Pinpoint the cell where the given text exists, returning its (x, y) midpoint coordinate. 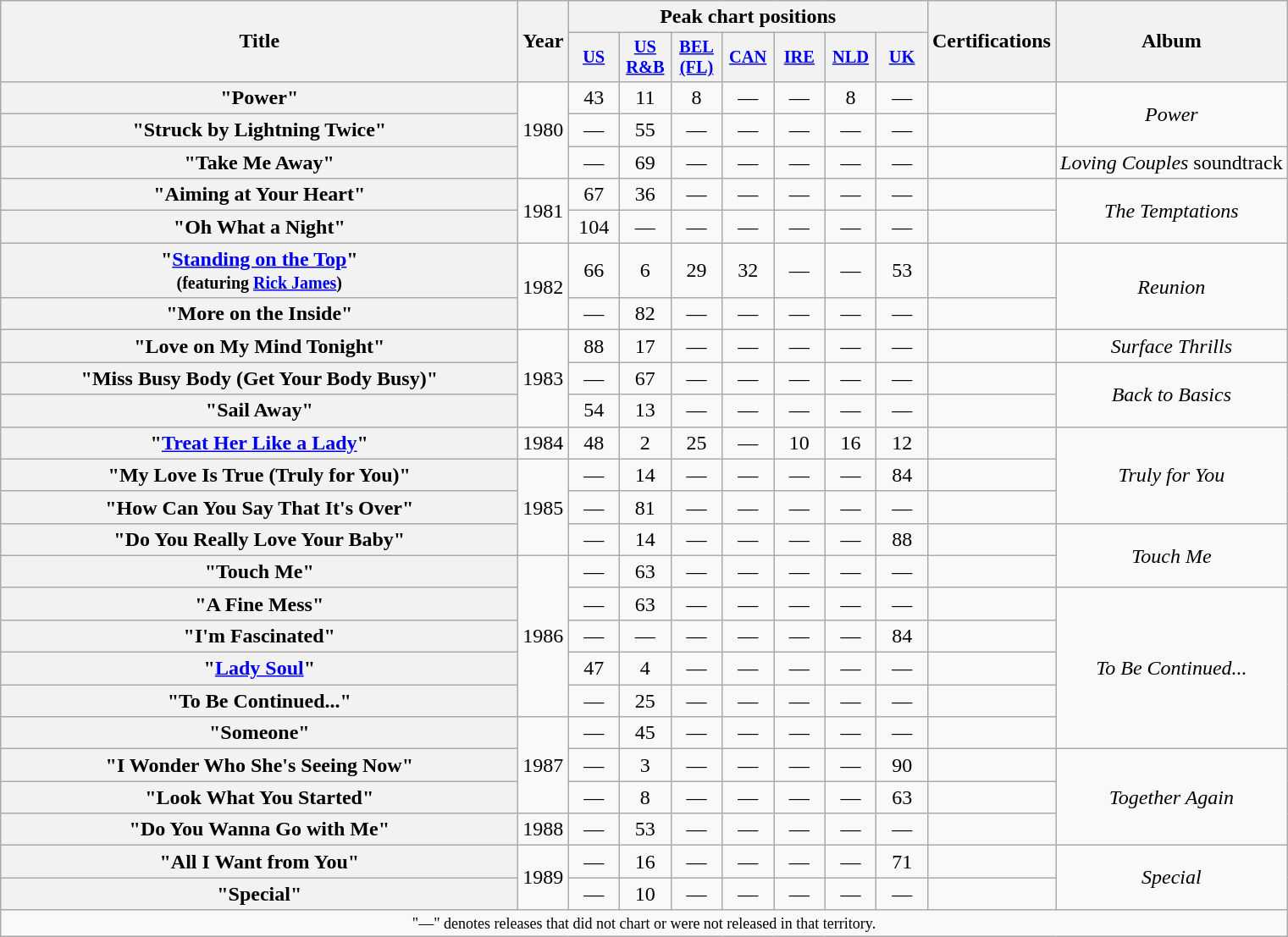
Back to Basics (1171, 394)
1988 (544, 830)
1987 (544, 765)
45 (645, 733)
Surface Thrills (1171, 346)
11 (645, 97)
6 (645, 271)
Reunion (1171, 286)
36 (645, 195)
The Temptations (1171, 211)
2 (645, 443)
"—" denotes releases that did not chart or were not released in that territory. (644, 923)
"Do You Really Love Your Baby" (259, 539)
"Sail Away" (259, 411)
69 (645, 163)
Loving Couples soundtrack (1171, 163)
1986 (544, 636)
3 (645, 765)
90 (903, 765)
"My Love Is True (Truly for You)" (259, 475)
1983 (544, 378)
1985 (544, 507)
1989 (544, 878)
55 (645, 130)
"Someone" (259, 733)
Year (544, 41)
"Aiming at Your Heart" (259, 195)
"All I Want from You" (259, 862)
Special (1171, 878)
29 (696, 271)
"Love on My Mind Tonight" (259, 346)
To Be Continued... (1171, 668)
Certifications (991, 41)
"I'm Fascinated" (259, 636)
"Look What You Started" (259, 797)
"More on the Inside" (259, 314)
66 (594, 271)
81 (645, 507)
"Take Me Away" (259, 163)
IRE (799, 58)
"Touch Me" (259, 571)
1980 (544, 130)
1981 (544, 211)
Together Again (1171, 797)
71 (903, 862)
48 (594, 443)
104 (594, 227)
"To Be Continued..." (259, 701)
"I Wonder Who She's Seeing Now" (259, 765)
Peak chart positions (749, 17)
"A Fine Mess" (259, 604)
"Power" (259, 97)
US (594, 58)
Touch Me (1171, 555)
Power (1171, 113)
"Miss Busy Body (Get Your Body Busy)" (259, 378)
Album (1171, 41)
12 (903, 443)
13 (645, 411)
"Special" (259, 894)
43 (594, 97)
CAN (749, 58)
82 (645, 314)
BEL(FL) (696, 58)
4 (645, 669)
17 (645, 346)
1982 (544, 286)
NLD (850, 58)
"How Can You Say That It's Over" (259, 507)
"Lady Soul" (259, 669)
32 (749, 271)
47 (594, 669)
USR&B (645, 58)
"Standing on the Top" (featuring Rick James) (259, 271)
54 (594, 411)
UK (903, 58)
Truly for You (1171, 475)
"Do You Wanna Go with Me" (259, 830)
1984 (544, 443)
Title (259, 41)
"Struck by Lightning Twice" (259, 130)
"Oh What a Night" (259, 227)
"Treat Her Like a Lady" (259, 443)
